Find where the given text appears and provide that cell's center as (X, Y) coordinate. 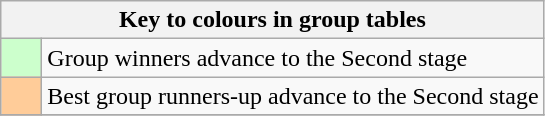
Best group runners-up advance to the Second stage (293, 96)
Group winners advance to the Second stage (293, 58)
Key to colours in group tables (272, 20)
